Locate the cell with the specified text and output its [X, Y] center coordinate. 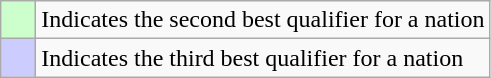
Indicates the second best qualifier for a nation [263, 20]
Indicates the third best qualifier for a nation [263, 58]
